Pinpoint the cell where the given text exists, returning its (X, Y) midpoint coordinate. 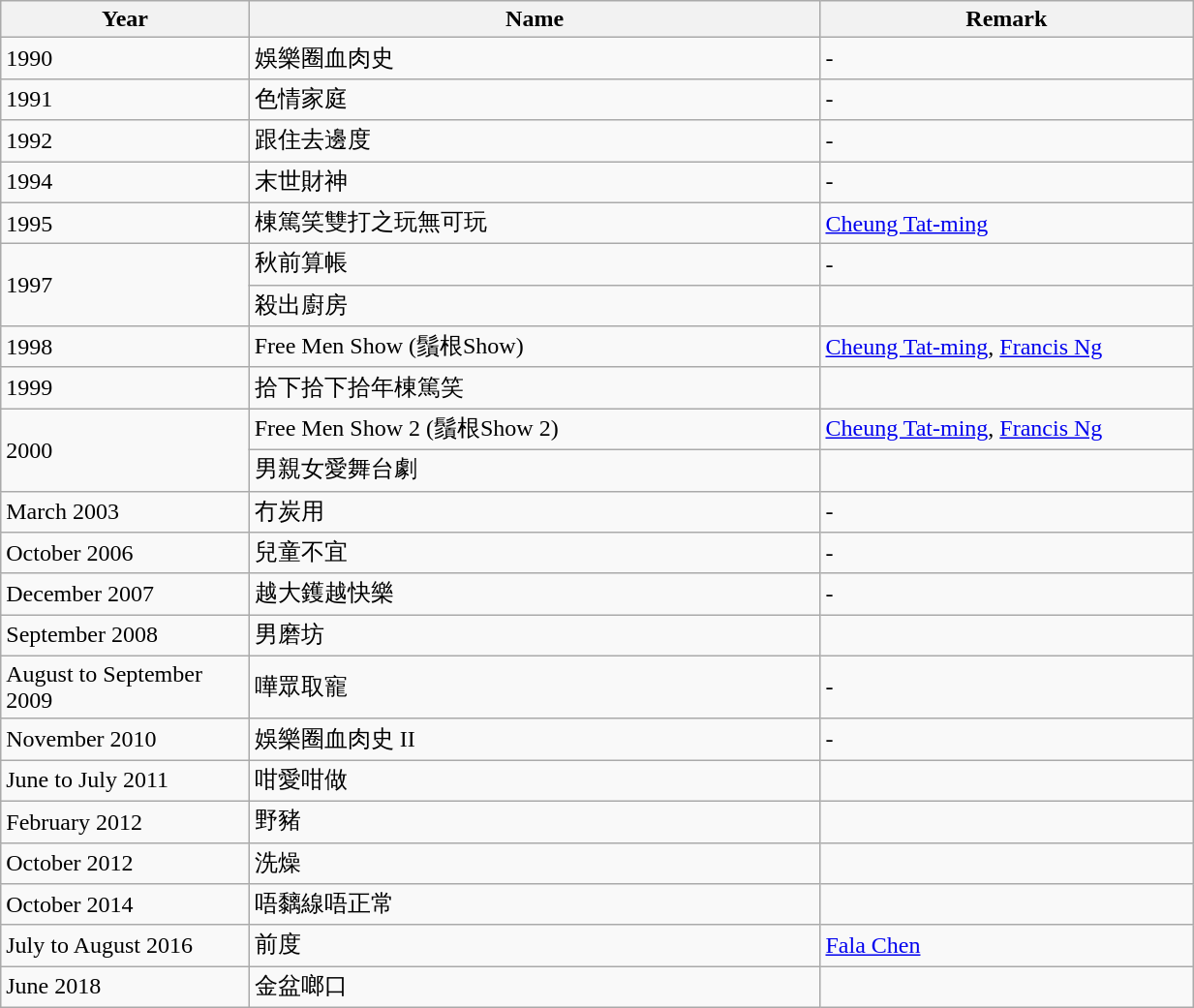
September 2008 (125, 635)
跟住去邊度 (535, 141)
February 2012 (125, 821)
1997 (125, 285)
2000 (125, 449)
August to September 2009 (125, 687)
拾下拾下拾年棟篤笑 (535, 387)
October 2014 (125, 904)
1990 (125, 58)
娛樂圈血肉史 (535, 58)
前度 (535, 945)
July to August 2016 (125, 945)
咁愛咁做 (535, 780)
Year (125, 19)
兒童不宜 (535, 554)
October 2012 (125, 864)
越大鑊越快樂 (535, 595)
Fala Chen (1007, 945)
March 2003 (125, 511)
棟篤笑雙打之玩無可玩 (535, 223)
Free Men Show 2 (鬚根Show 2) (535, 430)
Free Men Show (鬚根Show) (535, 347)
野豬 (535, 821)
1991 (125, 99)
末世財神 (535, 182)
June 2018 (125, 988)
1995 (125, 223)
男磨坊 (535, 635)
冇炭用 (535, 511)
男親女愛舞台劇 (535, 471)
Cheung Tat-ming (1007, 223)
1998 (125, 347)
唔黐線唔正常 (535, 904)
1994 (125, 182)
1999 (125, 387)
洗燥 (535, 864)
金盆啷口 (535, 988)
Name (535, 19)
June to July 2011 (125, 780)
娛樂圈血肉史 II (535, 740)
殺出廚房 (535, 306)
October 2006 (125, 554)
嘩眾取寵 (535, 687)
Remark (1007, 19)
November 2010 (125, 740)
色情家庭 (535, 99)
December 2007 (125, 595)
秋前算帳 (535, 265)
1992 (125, 141)
